Return the (x, y) coordinate for the center point of the cell that contains the specified text.  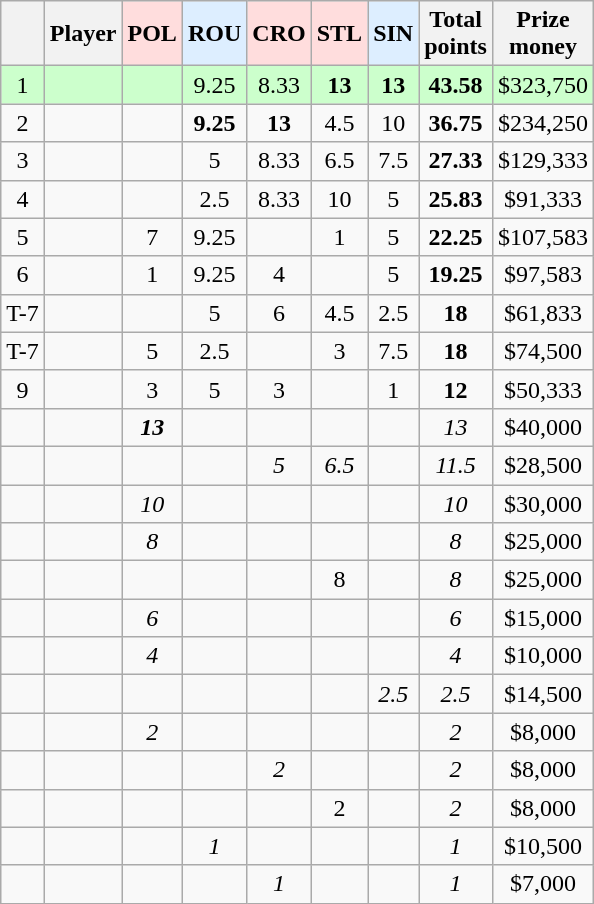
19.25 (456, 275)
7 (152, 237)
$97,583 (542, 275)
$10,500 (542, 846)
$61,833 (542, 313)
$107,583 (542, 237)
POL (152, 34)
43.58 (456, 85)
SIN (394, 34)
22.25 (456, 237)
$7,000 (542, 884)
Totalpoints (456, 34)
25.83 (456, 199)
$14,500 (542, 694)
$28,500 (542, 465)
ROU (214, 34)
11.5 (456, 465)
STL (339, 34)
$323,750 (542, 85)
Prizemoney (542, 34)
$74,500 (542, 351)
$15,000 (542, 618)
$10,000 (542, 656)
$50,333 (542, 389)
$129,333 (542, 161)
$30,000 (542, 503)
$234,250 (542, 123)
$40,000 (542, 427)
Player (83, 34)
$91,333 (542, 199)
27.33 (456, 161)
CRO (279, 34)
36.75 (456, 123)
9 (23, 389)
12 (456, 389)
